Pinpoint the cell where the given text exists, returning its [x, y] midpoint coordinate. 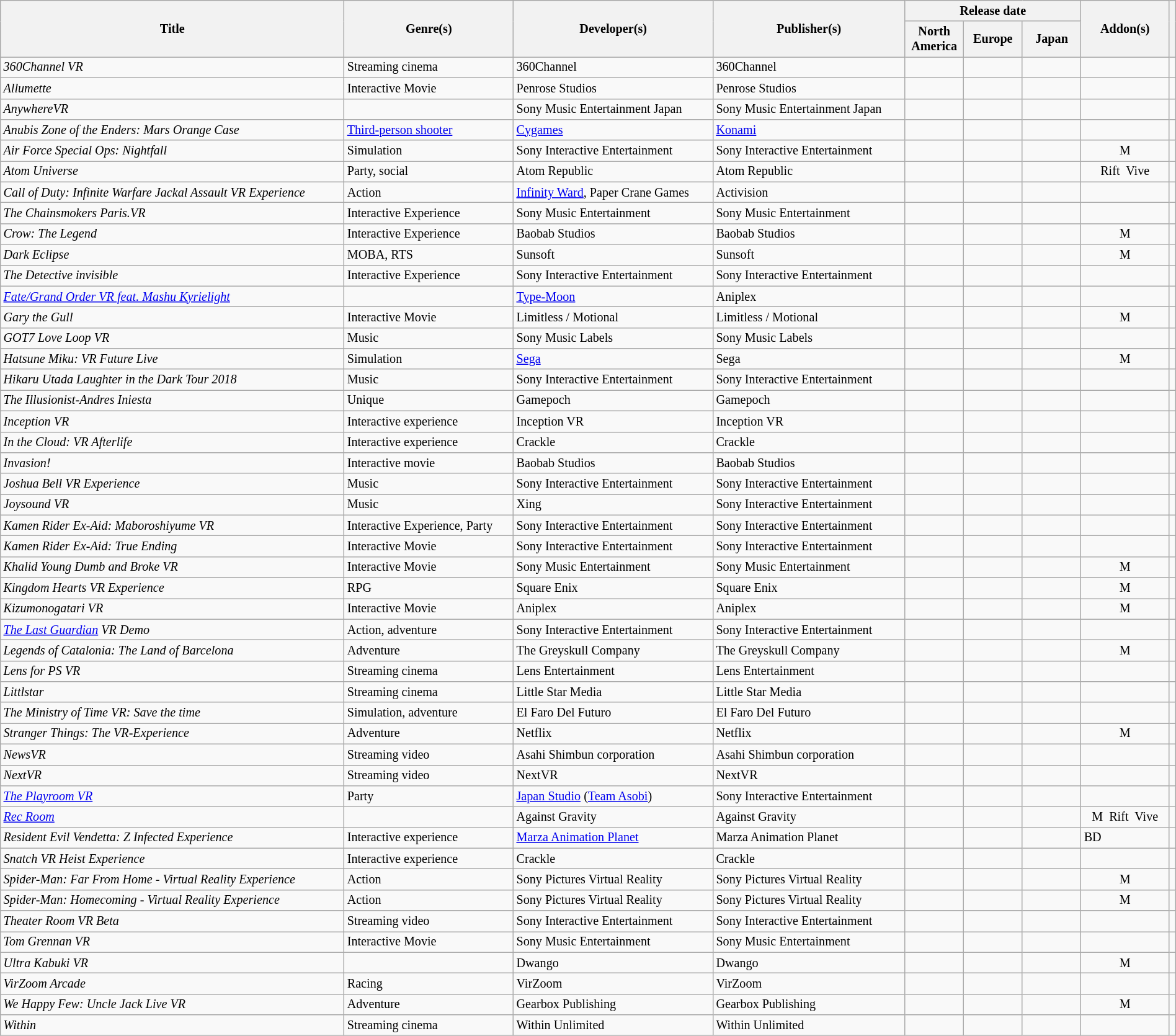
Title [172, 29]
Xing [613, 505]
Simulation, adventure [429, 713]
Activision [809, 193]
Type-Moon [613, 297]
Cygames [613, 130]
Khalid Young Dumb and Broke VR [172, 568]
Stranger Things: The VR-Experience [172, 734]
Ultra Kabuki VR [172, 963]
Action, adventure [429, 630]
Hikaru Utada Laughter in the Dark Tour 2018 [172, 380]
Party [429, 797]
Dark Eclipse [172, 255]
Interactive movie [429, 463]
Crow: The Legend [172, 234]
Lens for PS VR [172, 672]
Publisher(s) [809, 29]
Rift Vive [1125, 172]
Spider-Man: Homecoming - Virtual Reality Experience [172, 901]
In the Cloud: VR Afterlife [172, 442]
Air Force Special Ops: Nightfall [172, 151]
Unique [429, 401]
Fate/Grand Order VR feat. Mashu Kyrielight [172, 297]
Konami [809, 130]
Europe [992, 40]
BD [1125, 838]
Atom Universe [172, 172]
Allumette [172, 89]
Kamen Rider Ex-Aid: True Ending [172, 547]
Third-person shooter [429, 130]
MOBA, RTS [429, 255]
Littlstar [172, 692]
Joshua Bell VR Experience [172, 485]
Snatch VR Heist Experience [172, 859]
The Last Guardian VR Demo [172, 630]
The Playroom VR [172, 797]
Within [172, 1025]
Rec Room [172, 818]
Release date [993, 11]
AnywhereVR [172, 109]
North America [934, 40]
Invasion! [172, 463]
Infinity Ward, Paper Crane Games [613, 193]
Kizumonogatari VR [172, 609]
Hatsune Miku: VR Future Live [172, 359]
RPG [429, 588]
Genre(s) [429, 29]
Joysound VR [172, 505]
Kamen Rider Ex-Aid: Maboroshiyume VR [172, 526]
GOT7 Love Loop VR [172, 339]
Interactive Experience, Party [429, 526]
Tom Grennan VR [172, 942]
Japan [1052, 40]
NewsVR [172, 755]
Spider-Man: Far From Home - Virtual Reality Experience [172, 880]
Addon(s) [1125, 29]
Legends of Catalonia: The Land of Barcelona [172, 651]
Kingdom Hearts VR Experience [172, 588]
The Ministry of Time VR: Save the time [172, 713]
Developer(s) [613, 29]
We Happy Few: Uncle Jack Live VR [172, 1005]
The Illusionist-Andres Iniesta [172, 401]
360Channel VR [172, 68]
Gary the Gull [172, 318]
Call of Duty: Infinite Warfare Jackal Assault VR Experience [172, 193]
Theater Room VR Beta [172, 921]
VirZoom Arcade [172, 984]
Anubis Zone of the Enders: Mars Orange Case [172, 130]
Japan Studio (Team Asobi) [613, 797]
Racing [429, 984]
Party, social [429, 172]
M Rift Vive [1125, 818]
The Chainsmokers Paris.VR [172, 213]
The Detective invisible [172, 276]
Resident Evil Vendetta: Z Infected Experience [172, 838]
